Pinpoint the cell where the given text exists, returning its [x, y] midpoint coordinate. 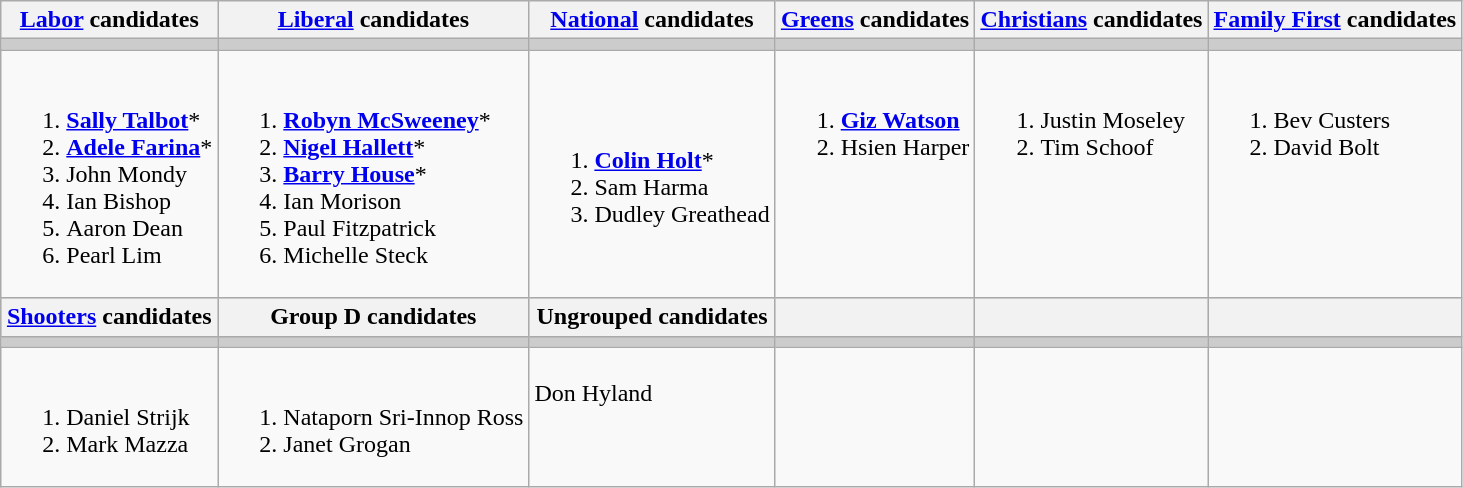
Robyn McSweeney*Nigel Hallett*Barry House*Ian MorisonPaul FitzpatrickMichelle Steck [374, 174]
National candidates [652, 20]
Greens candidates [875, 20]
Christians candidates [1092, 20]
Shooters candidates [110, 317]
Bev CustersDavid Bolt [1335, 174]
Giz WatsonHsien Harper [875, 174]
Group D candidates [374, 317]
Nataporn Sri-Innop RossJanet Grogan [374, 417]
Ungrouped candidates [652, 317]
Daniel StrijkMark Mazza [110, 417]
Don Hyland [652, 417]
Liberal candidates [374, 20]
Family First candidates [1335, 20]
Sally Talbot*Adele Farina*John MondyIan BishopAaron DeanPearl Lim [110, 174]
Labor candidates [110, 20]
Justin MoseleyTim Schoof [1092, 174]
Colin Holt*Sam HarmaDudley Greathead [652, 174]
